For the text-containing cell, return its midpoint in [x, y] coordinate format. 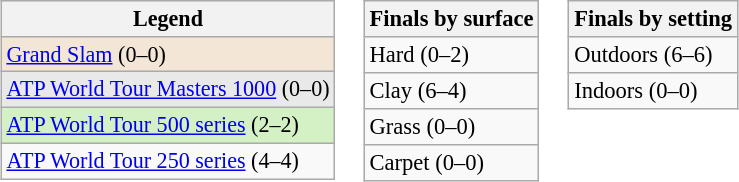
Indoors (0–0) [653, 91]
Clay (6–4) [452, 91]
Finals by setting [653, 19]
ATP World Tour 500 series (2–2) [168, 126]
Outdoors (6–6) [653, 55]
Finals by surface [452, 19]
Carpet (0–0) [452, 163]
ATP World Tour Masters 1000 (0–0) [168, 90]
Legend [168, 18]
Hard (0–2) [452, 55]
Grass (0–0) [452, 127]
ATP World Tour 250 series (4–4) [168, 162]
Grand Slam (0–0) [168, 54]
